Pinpoint the cell where the given text exists, returning its (x, y) midpoint coordinate. 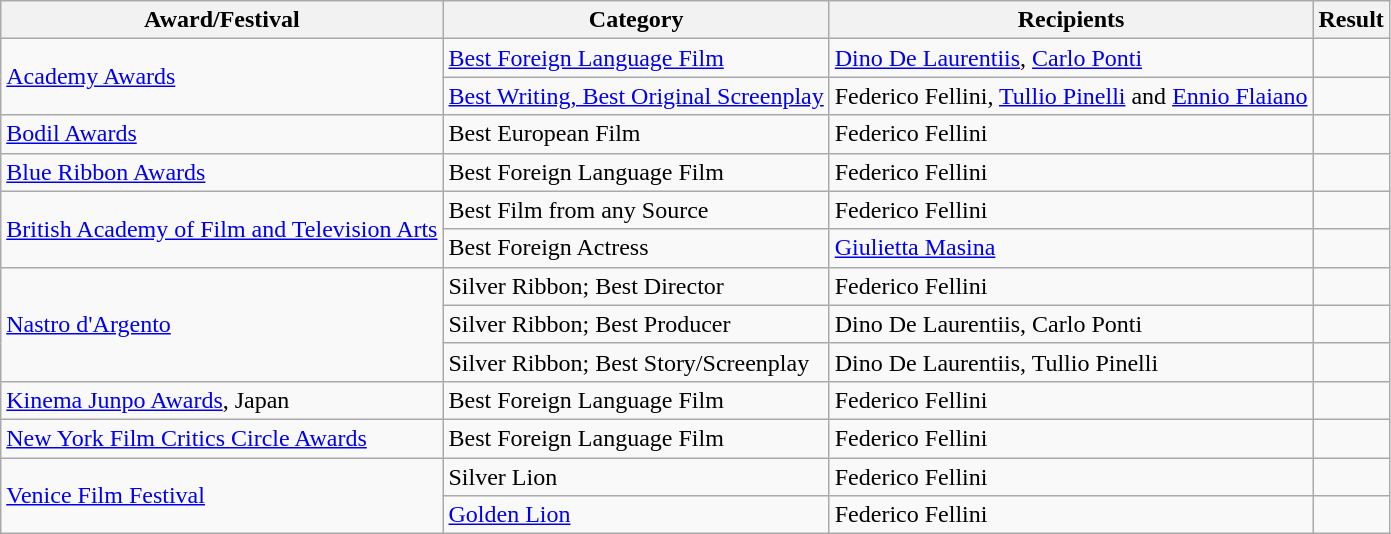
Golden Lion (636, 515)
Academy Awards (222, 77)
Category (636, 20)
Result (1351, 20)
New York Film Critics Circle Awards (222, 438)
Kinema Junpo Awards, Japan (222, 400)
Best Writing, Best Original Screenplay (636, 96)
Giulietta Masina (1071, 248)
Bodil Awards (222, 134)
Silver Ribbon; Best Story/Screenplay (636, 362)
Dino De Laurentiis, Tullio Pinelli (1071, 362)
Federico Fellini, Tullio Pinelli and Ennio Flaiano (1071, 96)
British Academy of Film and Television Arts (222, 229)
Blue Ribbon Awards (222, 172)
Venice Film Festival (222, 496)
Silver Ribbon; Best Producer (636, 324)
Best Film from any Source (636, 210)
Nastro d'Argento (222, 324)
Recipients (1071, 20)
Best Foreign Actress (636, 248)
Award/Festival (222, 20)
Silver Lion (636, 477)
Silver Ribbon; Best Director (636, 286)
Best European Film (636, 134)
